Extract the (x, y) coordinate from the center of the cell holding the provided text.  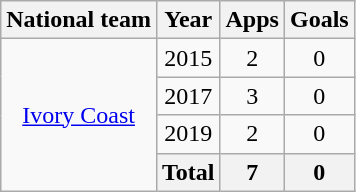
3 (252, 96)
National team (79, 20)
7 (252, 172)
Total (188, 172)
Ivory Coast (79, 115)
Year (188, 20)
Apps (252, 20)
2017 (188, 96)
2015 (188, 58)
Goals (319, 20)
2019 (188, 134)
